Detect which cell encompasses the target text, then output its (X, Y) center coordinate. 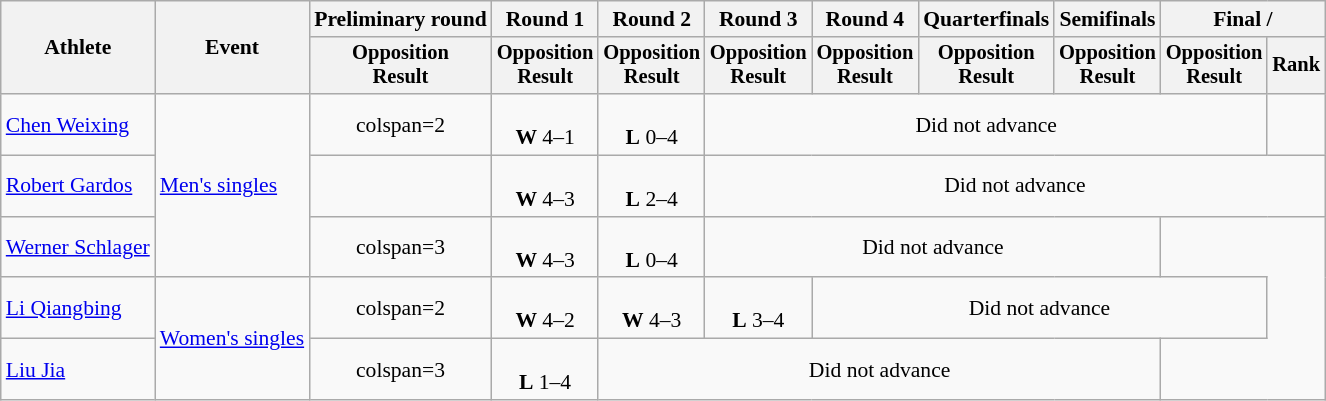
Chen Weixing (78, 124)
W 4–1 (546, 124)
Robert Gardos (78, 186)
Event (232, 48)
Athlete (78, 48)
Final / (1243, 19)
Preliminary round (400, 19)
Li Qiangbing (78, 308)
Werner Schlager (78, 248)
Round 3 (758, 19)
L 3–4 (758, 308)
Round 2 (652, 19)
L 2–4 (652, 186)
Round 1 (546, 19)
Semifinals (1108, 19)
L 1–4 (546, 370)
Women's singles (232, 339)
Rank (1296, 66)
Quarterfinals (986, 19)
Round 4 (866, 19)
W 4–2 (546, 308)
Liu Jia (78, 370)
Men's singles (232, 186)
